Scan for the cell matching the given text and deliver its (x, y) coordinate at center. 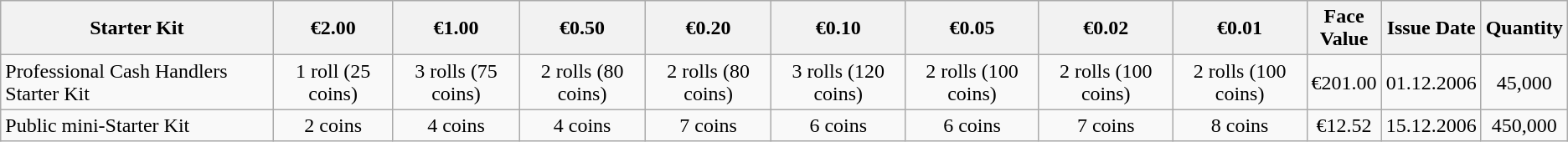
2 coins (333, 125)
€0.50 (583, 28)
1 roll (25 coins) (333, 82)
€0.20 (709, 28)
€12.52 (1344, 125)
3 rolls (120 coins) (838, 82)
8 coins (1240, 125)
€2.00 (333, 28)
Face Value (1344, 28)
01.12.2006 (1431, 82)
Professional Cash Handlers Starter Kit (137, 82)
€1.00 (456, 28)
450,000 (1524, 125)
€0.05 (972, 28)
15.12.2006 (1431, 125)
45,000 (1524, 82)
€0.10 (838, 28)
Public mini-Starter Kit (137, 125)
Issue Date (1431, 28)
€0.02 (1106, 28)
€201.00 (1344, 82)
Starter Kit (137, 28)
Quantity (1524, 28)
€0.01 (1240, 28)
3 rolls (75 coins) (456, 82)
